Capture the cell that displays the provided text and extract its (X, Y) central coordinate. 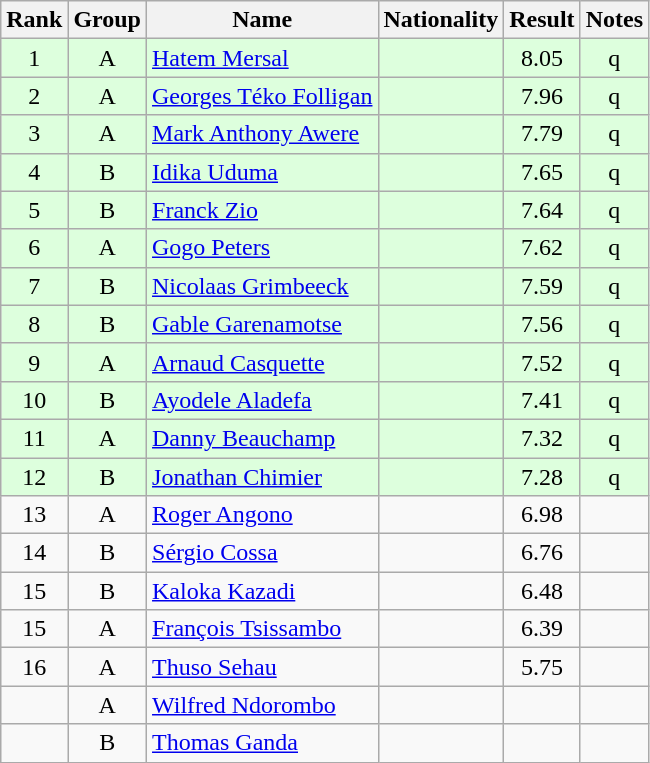
7.65 (542, 172)
Arnaud Casquette (262, 362)
8 (34, 324)
7.62 (542, 248)
6.76 (542, 553)
Franck Zio (262, 210)
7.56 (542, 324)
6.48 (542, 591)
Notes (614, 20)
5 (34, 210)
Nicolaas Grimbeeck (262, 286)
16 (34, 667)
Group (108, 20)
6.39 (542, 629)
François Tsissambo (262, 629)
Sérgio Cossa (262, 553)
7.64 (542, 210)
Nationality (441, 20)
7.32 (542, 438)
2 (34, 96)
Kaloka Kazadi (262, 591)
7.59 (542, 286)
12 (34, 477)
11 (34, 438)
1 (34, 58)
5.75 (542, 667)
Jonathan Chimier (262, 477)
7.96 (542, 96)
Rank (34, 20)
Gable Garenamotse (262, 324)
Hatem Mersal (262, 58)
Idika Uduma (262, 172)
Thomas Ganda (262, 743)
Name (262, 20)
7.28 (542, 477)
14 (34, 553)
6 (34, 248)
Roger Angono (262, 515)
13 (34, 515)
Wilfred Ndorombo (262, 705)
3 (34, 134)
7.79 (542, 134)
Result (542, 20)
7.41 (542, 400)
7.52 (542, 362)
9 (34, 362)
7 (34, 286)
Gogo Peters (262, 248)
Thuso Sehau (262, 667)
6.98 (542, 515)
Georges Téko Folligan (262, 96)
Mark Anthony Awere (262, 134)
Danny Beauchamp (262, 438)
4 (34, 172)
Ayodele Aladefa (262, 400)
8.05 (542, 58)
10 (34, 400)
